Capture the cell that displays the provided text and extract its (X, Y) central coordinate. 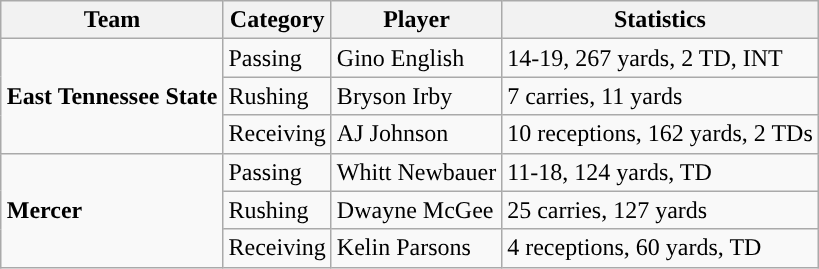
14-19, 267 yards, 2 TD, INT (660, 58)
Whitt Newbauer (416, 172)
Kelin Parsons (416, 248)
7 carries, 11 yards (660, 96)
4 receptions, 60 yards, TD (660, 248)
Team (112, 20)
Player (416, 20)
Category (277, 20)
10 receptions, 162 yards, 2 TDs (660, 134)
11-18, 124 yards, TD (660, 172)
AJ Johnson (416, 134)
East Tennessee State (112, 96)
Statistics (660, 20)
Bryson Irby (416, 96)
Mercer (112, 210)
Gino English (416, 58)
25 carries, 127 yards (660, 210)
Dwayne McGee (416, 210)
